Search for the cell housing the specified text and yield its (x, y) center coordinate. 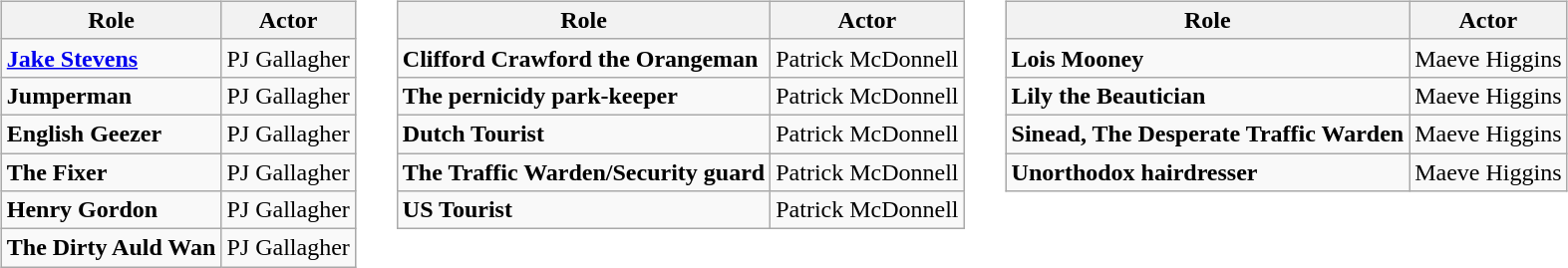
The Fixer (112, 172)
The pernicidy park-keeper (583, 96)
The Dirty Auld Wan (112, 248)
US Tourist (583, 210)
Jake Stevens (112, 58)
Jumperman (112, 96)
The Traffic Warden/Security guard (583, 172)
Clifford Crawford the Orangeman (583, 58)
Sinead, The Desperate Traffic Warden (1208, 134)
Lois Mooney (1208, 58)
Lily the Beautician (1208, 96)
Unorthodox hairdresser (1208, 172)
Henry Gordon (112, 210)
English Geezer (112, 134)
Dutch Tourist (583, 134)
